Identify which cell holds the provided text, then report its (x, y) central coordinate. 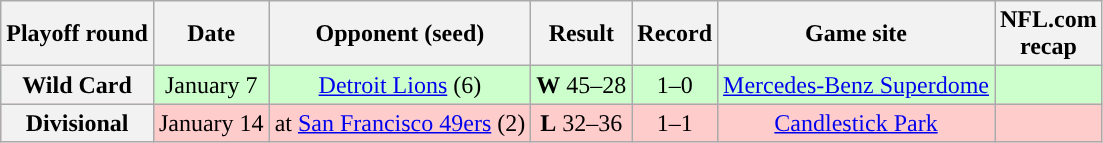
Divisional (78, 123)
1–1 (675, 123)
January 7 (211, 85)
at San Francisco 49ers (2) (400, 123)
Detroit Lions (6) (400, 85)
Playoff round (78, 34)
Mercedes-Benz Superdome (856, 85)
Game site (856, 34)
W 45–28 (582, 85)
January 14 (211, 123)
Opponent (seed) (400, 34)
Wild Card (78, 85)
Result (582, 34)
Record (675, 34)
Date (211, 34)
L 32–36 (582, 123)
NFL.comrecap (1048, 34)
1–0 (675, 85)
Candlestick Park (856, 123)
